Capture the cell that displays the provided text and extract its [x, y] central coordinate. 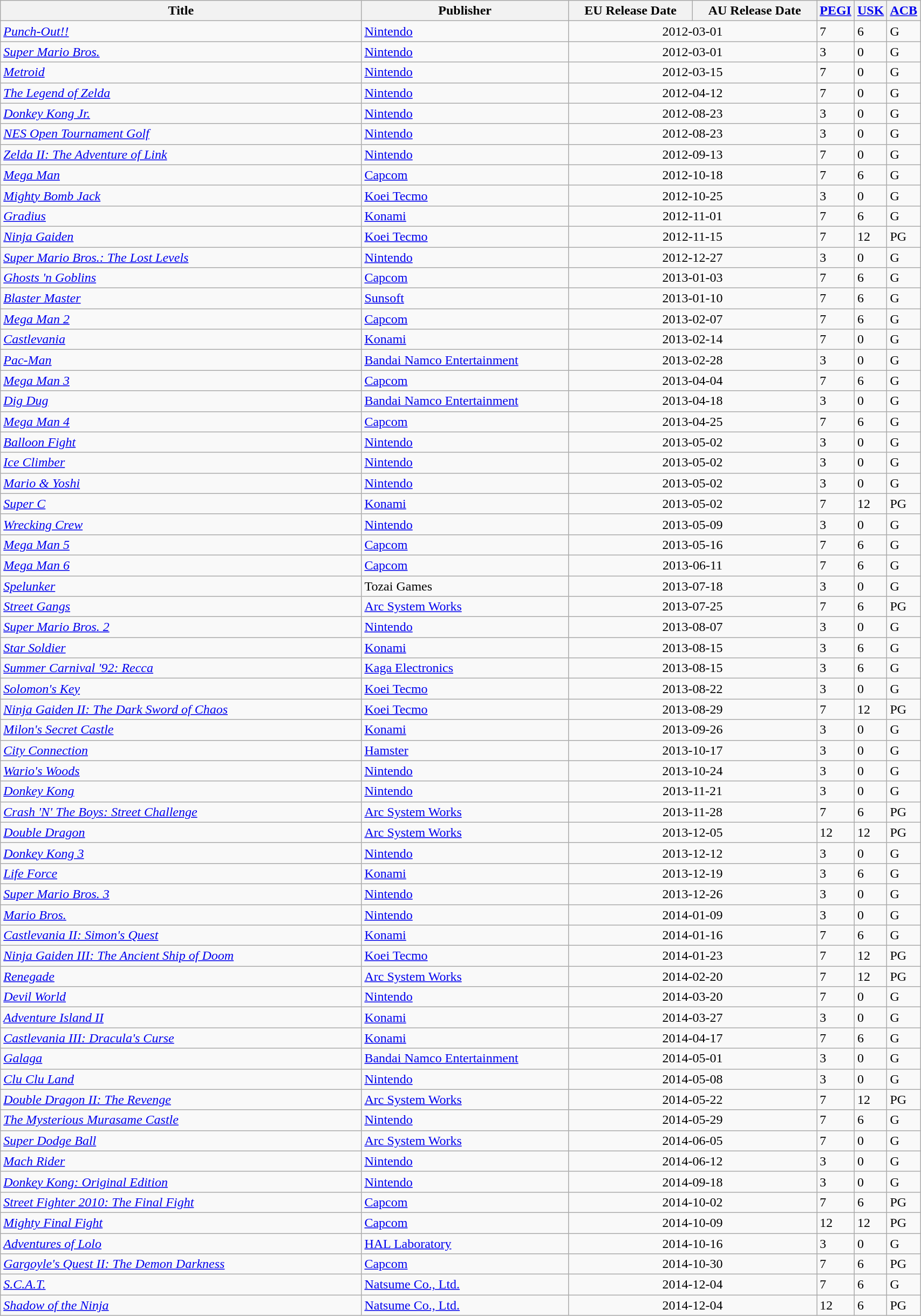
2013-12-26 [692, 894]
2014-03-20 [692, 997]
S.C.A.T. [181, 1285]
Donkey Kong: Original Edition [181, 1182]
Mega Man 2 [181, 319]
2013-10-17 [692, 750]
2014-03-27 [692, 1017]
Street Fighter 2010: The Final Fight [181, 1202]
Devil World [181, 997]
2013-02-14 [692, 340]
2013-08-22 [692, 689]
Mach Rider [181, 1161]
2013-12-12 [692, 853]
Street Gangs [181, 607]
2013-01-03 [692, 278]
Super Mario Bros.: The Lost Levels [181, 257]
2014-02-20 [692, 976]
ACB [904, 11]
Super C [181, 504]
Mario & Yoshi [181, 483]
Life Force [181, 873]
Ghosts 'n Goblins [181, 278]
2014-05-08 [692, 1079]
2013-11-21 [692, 791]
EU Release Date [630, 11]
Blaster Master [181, 299]
Gradius [181, 216]
Mega Man 6 [181, 565]
2014-10-09 [692, 1223]
Super Mario Bros. 3 [181, 894]
2013-06-11 [692, 565]
Summer Carnival '92: Recca [181, 668]
USK [870, 11]
2014-05-01 [692, 1059]
Kaga Electronics [465, 668]
City Connection [181, 750]
Super Mario Bros. 2 [181, 627]
Tozai Games [465, 586]
Double Dragon [181, 832]
Mario Bros. [181, 915]
2013-01-10 [692, 299]
Mega Man 3 [181, 381]
2013-10-24 [692, 771]
Hamster [465, 750]
NES Open Tournament Golf [181, 134]
2014-01-23 [692, 956]
Star Soldier [181, 648]
Renegade [181, 976]
2013-02-28 [692, 360]
2014-05-29 [692, 1120]
Zelda II: The Adventure of Link [181, 154]
Spelunker [181, 586]
Shadow of the Ninja [181, 1305]
Castlevania III: Dracula's Curse [181, 1038]
Mighty Final Fight [181, 1223]
2012-09-13 [692, 154]
Donkey Kong 3 [181, 853]
Crash 'N' The Boys: Street Challenge [181, 812]
2012-10-25 [692, 195]
Ninja Gaiden II: The Dark Sword of Chaos [181, 709]
AU Release Date [755, 11]
2013-02-07 [692, 319]
2013-04-25 [692, 422]
Adventure Island II [181, 1017]
Mega Man 4 [181, 422]
Pac-Man [181, 360]
Castlevania II: Simon's Quest [181, 935]
Double Dragon II: The Revenge [181, 1100]
Super Mario Bros. [181, 52]
Mega Man [181, 175]
2014-05-22 [692, 1100]
2014-06-12 [692, 1161]
2013-09-26 [692, 730]
2012-03-15 [692, 72]
2013-11-28 [692, 812]
2013-08-07 [692, 627]
2014-01-09 [692, 915]
2014-06-05 [692, 1141]
2013-04-04 [692, 381]
2013-12-05 [692, 832]
2014-10-30 [692, 1264]
Title [181, 11]
2014-10-02 [692, 1202]
Ninja Gaiden III: The Ancient Ship of Doom [181, 956]
Donkey Kong Jr. [181, 113]
Ninja Gaiden [181, 236]
2013-04-18 [692, 401]
Wario's Woods [181, 771]
The Legend of Zelda [181, 93]
Super Dodge Ball [181, 1141]
Galaga [181, 1059]
Milon's Secret Castle [181, 730]
2014-01-16 [692, 935]
Metroid [181, 72]
2013-12-19 [692, 873]
2012-11-15 [692, 236]
The Mysterious Murasame Castle [181, 1120]
2012-11-01 [692, 216]
Castlevania [181, 340]
Donkey Kong [181, 791]
Mighty Bomb Jack [181, 195]
2013-08-29 [692, 709]
Dig Dug [181, 401]
2012-10-18 [692, 175]
2012-04-12 [692, 93]
PEGI [836, 11]
Balloon Fight [181, 442]
2014-10-16 [692, 1243]
HAL Laboratory [465, 1243]
2013-05-09 [692, 524]
Publisher [465, 11]
Wrecking Crew [181, 524]
Ice Climber [181, 463]
Punch-Out!! [181, 31]
2014-04-17 [692, 1038]
Adventures of Lolo [181, 1243]
2012-12-27 [692, 257]
Sunsoft [465, 299]
2013-05-16 [692, 545]
Solomon's Key [181, 689]
2014-09-18 [692, 1182]
Clu Clu Land [181, 1079]
Gargoyle's Quest II: The Demon Darkness [181, 1264]
2013-07-18 [692, 586]
Mega Man 5 [181, 545]
2013-07-25 [692, 607]
